Locate the cell with the specified text and output its [x, y] center coordinate. 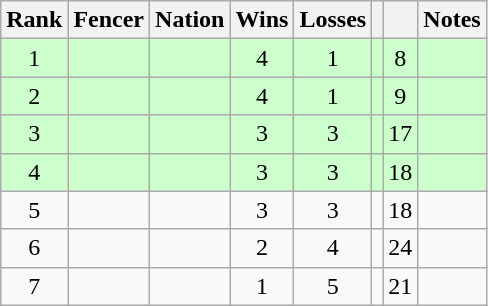
6 [34, 248]
9 [400, 96]
Fencer [109, 20]
7 [34, 286]
21 [400, 286]
24 [400, 248]
Notes [452, 20]
17 [400, 134]
Nation [190, 20]
Wins [262, 20]
Rank [34, 20]
Losses [333, 20]
8 [400, 58]
